Extract the (x, y) coordinate from the center of the cell holding the provided text.  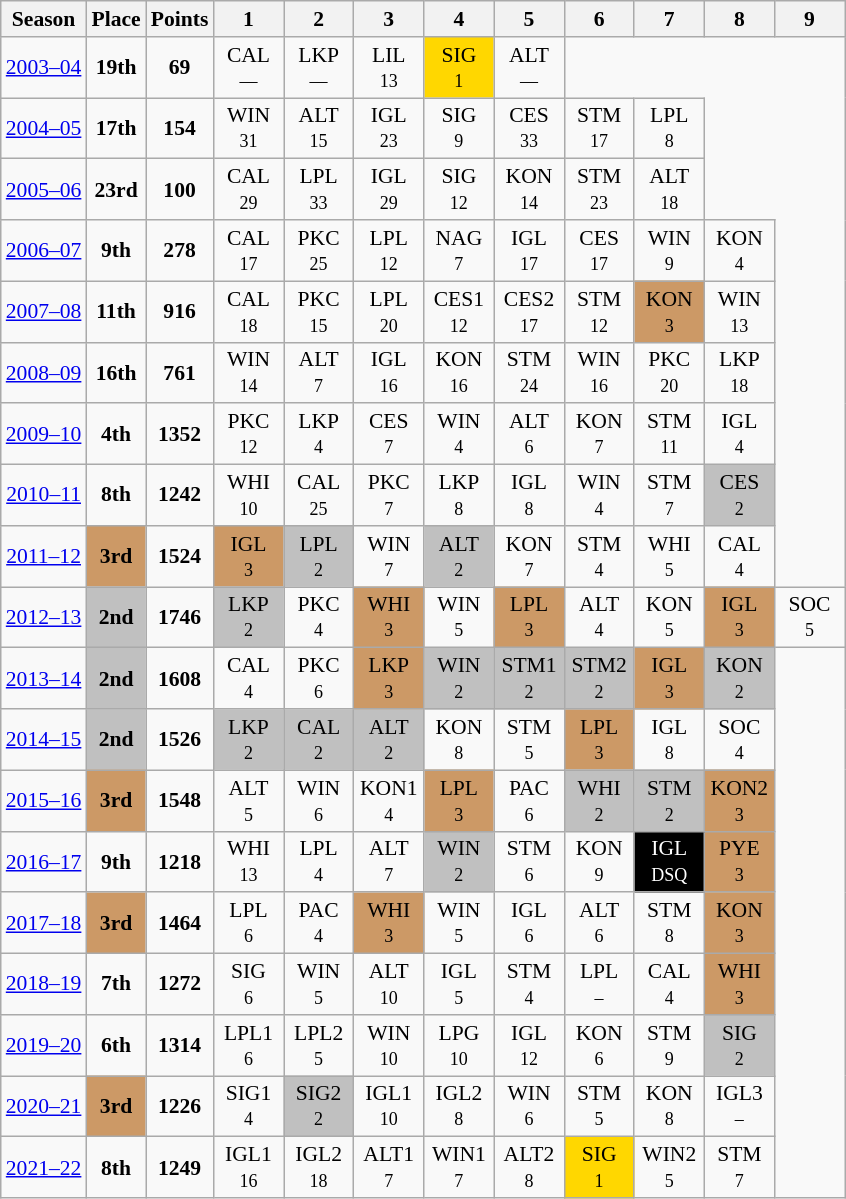
WIN31 (248, 128)
STM23 (599, 190)
STM9 (669, 1046)
1226 (180, 1106)
2005–06 (44, 190)
NAG7 (459, 250)
916 (180, 312)
LKP8 (459, 496)
LIL13 (389, 68)
Points (180, 19)
2013–14 (44, 678)
CES33 (529, 128)
STM24 (529, 372)
SIG9 (459, 128)
PKC20 (669, 372)
69 (180, 68)
CES7 (389, 434)
IGL110 (389, 1106)
WIN13 (739, 312)
SIG14 (248, 1106)
2019–20 (44, 1046)
PAC6 (529, 800)
2017–18 (44, 924)
CES2 (739, 496)
IGL17 (529, 250)
PKC7 (389, 496)
WIN7 (389, 556)
LPL25 (319, 1046)
PAC4 (319, 924)
8 (739, 19)
1249 (180, 1168)
3 (389, 19)
6th (116, 1046)
LPL– (599, 984)
1 (248, 19)
LPL16 (248, 1046)
WIN10 (389, 1046)
ALT5 (248, 800)
STM22 (599, 678)
WIN14 (248, 372)
1242 (180, 496)
CAL17 (248, 250)
LPL33 (319, 190)
IGL12 (529, 1046)
ALT18 (669, 190)
7th (116, 984)
IGL6 (529, 924)
IGL5 (459, 984)
2021–22 (44, 1168)
ALT— (529, 68)
4 (459, 19)
2014–15 (44, 740)
5 (529, 19)
SIG22 (319, 1106)
CAL25 (319, 496)
KON23 (739, 800)
2010–11 (44, 496)
SIG6 (248, 984)
2 (319, 19)
WIN25 (669, 1168)
LPL20 (389, 312)
LPL8 (669, 128)
IGLDSQ (669, 862)
PKC15 (319, 312)
ALT17 (389, 1168)
1608 (180, 678)
KON6 (599, 1046)
WIN16 (599, 372)
ALT4 (599, 618)
PKC6 (319, 678)
IGL3– (739, 1106)
16th (116, 372)
KON5 (669, 618)
ALT10 (389, 984)
CES17 (599, 250)
2004–05 (44, 128)
LKP3 (389, 678)
2008–09 (44, 372)
11th (116, 312)
PYE3 (739, 862)
KON2 (739, 678)
1524 (180, 556)
LPG10 (459, 1046)
CES217 (529, 312)
4th (116, 434)
2018–19 (44, 984)
1272 (180, 984)
ALT28 (529, 1168)
9 (809, 19)
SIG2 (739, 1046)
WHI13 (248, 862)
STM11 (669, 434)
1352 (180, 434)
Season (44, 19)
STM17 (599, 128)
KON9 (599, 862)
LPL6 (248, 924)
WHI10 (248, 496)
1548 (180, 800)
7 (669, 19)
19th (116, 68)
1314 (180, 1046)
2006–07 (44, 250)
IGL16 (389, 372)
WIN9 (669, 250)
WIN17 (459, 1168)
CAL2 (319, 740)
KON4 (739, 250)
100 (180, 190)
STM2 (669, 800)
IGL29 (389, 190)
278 (180, 250)
Place (116, 19)
CAL29 (248, 190)
STM6 (529, 862)
ALT15 (319, 128)
WHI5 (669, 556)
PKC12 (248, 434)
LPL12 (389, 250)
IGL116 (248, 1168)
IGL218 (319, 1168)
LKP— (319, 68)
IGL4 (739, 434)
LKP18 (739, 372)
2009–10 (44, 434)
2012–13 (44, 618)
6 (599, 19)
1464 (180, 924)
SOC4 (739, 740)
CES112 (459, 312)
154 (180, 128)
LPL2 (319, 556)
LKP4 (319, 434)
2003–04 (44, 68)
SIG12 (459, 190)
KON16 (459, 372)
1218 (180, 862)
2015–16 (44, 800)
2020–21 (44, 1106)
PKC25 (319, 250)
2011–12 (44, 556)
761 (180, 372)
2007–08 (44, 312)
SOC5 (809, 618)
CAL18 (248, 312)
17th (116, 128)
STM8 (669, 924)
WHI2 (599, 800)
IGL23 (389, 128)
2016–17 (44, 862)
LPL4 (319, 862)
CAL— (248, 68)
23rd (116, 190)
PKC4 (319, 618)
1746 (180, 618)
1526 (180, 740)
IGL28 (459, 1106)
